Determine the [x, y] coordinate at the center of the cell enclosing the given text.  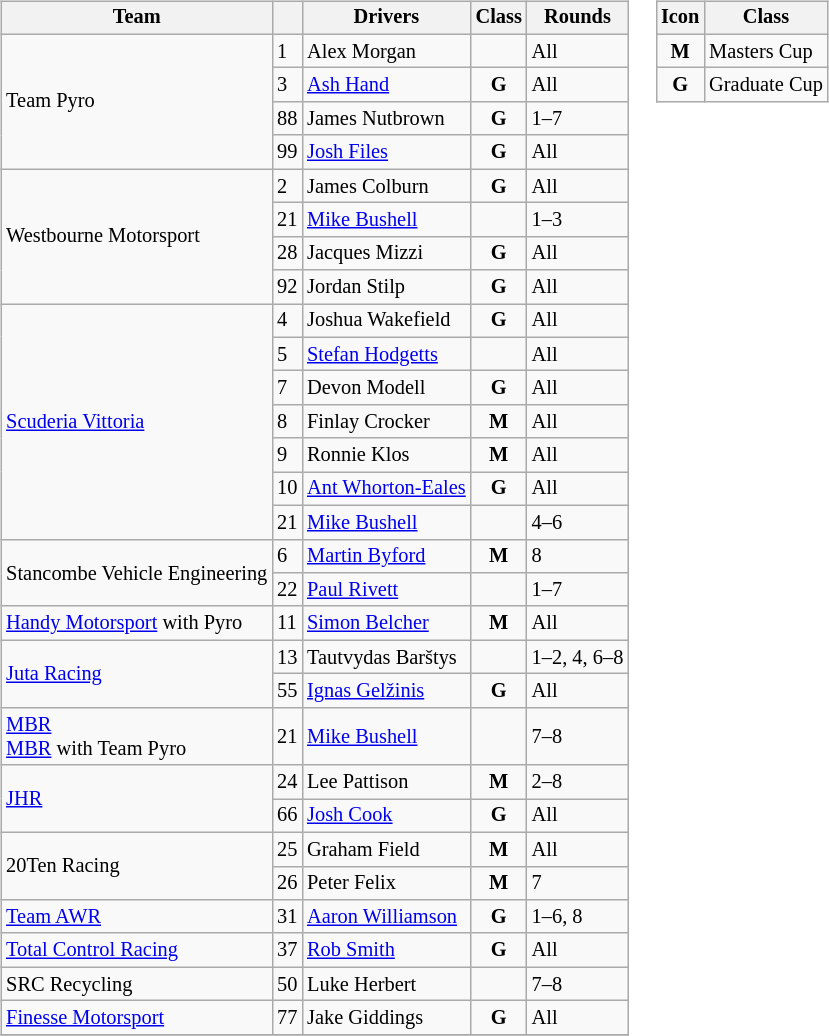
37 [287, 950]
5 [287, 354]
50 [287, 984]
Handy Motorsport with Pyro [136, 623]
Ronnie Klos [386, 455]
Martin Byford [386, 556]
11 [287, 623]
Total Control Racing [136, 950]
88 [287, 119]
Ant Whorton-Eales [386, 489]
Stancombe Vehicle Engineering [136, 572]
4 [287, 321]
Paul Rivett [386, 590]
55 [287, 691]
Jake Giddings [386, 1018]
Rob Smith [386, 950]
2 [287, 186]
Scuderia Vittoria [136, 422]
Icon [680, 18]
3 [287, 85]
2–8 [578, 782]
77 [287, 1018]
1–6, 8 [578, 917]
SRC Recycling [136, 984]
31 [287, 917]
Juta Racing [136, 674]
Stefan Hodgetts [386, 354]
JHR [136, 798]
24 [287, 782]
Tautvydas Barštys [386, 657]
Josh Files [386, 152]
Drivers [386, 18]
James Colburn [386, 186]
1–2, 4, 6–8 [578, 657]
Aaron Williamson [386, 917]
Devon Modell [386, 388]
Graduate Cup [766, 85]
Ash Hand [386, 85]
Masters Cup [766, 51]
Joshua Wakefield [386, 321]
James Nutbrown [386, 119]
Simon Belcher [386, 623]
25 [287, 849]
9 [287, 455]
Rounds [578, 18]
13 [287, 657]
Westbourne Motorsport [136, 236]
Lee Pattison [386, 782]
Finesse Motorsport [136, 1018]
Luke Herbert [386, 984]
Graham Field [386, 849]
Team Pyro [136, 102]
20Ten Racing [136, 866]
Ignas Gelžinis [386, 691]
10 [287, 489]
Peter Felix [386, 883]
Jacques Mizzi [386, 253]
66 [287, 816]
1 [287, 51]
26 [287, 883]
Finlay Crocker [386, 422]
28 [287, 253]
MBRMBR with Team Pyro [136, 736]
4–6 [578, 522]
Team [136, 18]
99 [287, 152]
22 [287, 590]
Josh Cook [386, 816]
Alex Morgan [386, 51]
Jordan Stilp [386, 287]
6 [287, 556]
92 [287, 287]
Team AWR [136, 917]
1–3 [578, 220]
